Scan for the cell matching the given text and deliver its [x, y] coordinate at center. 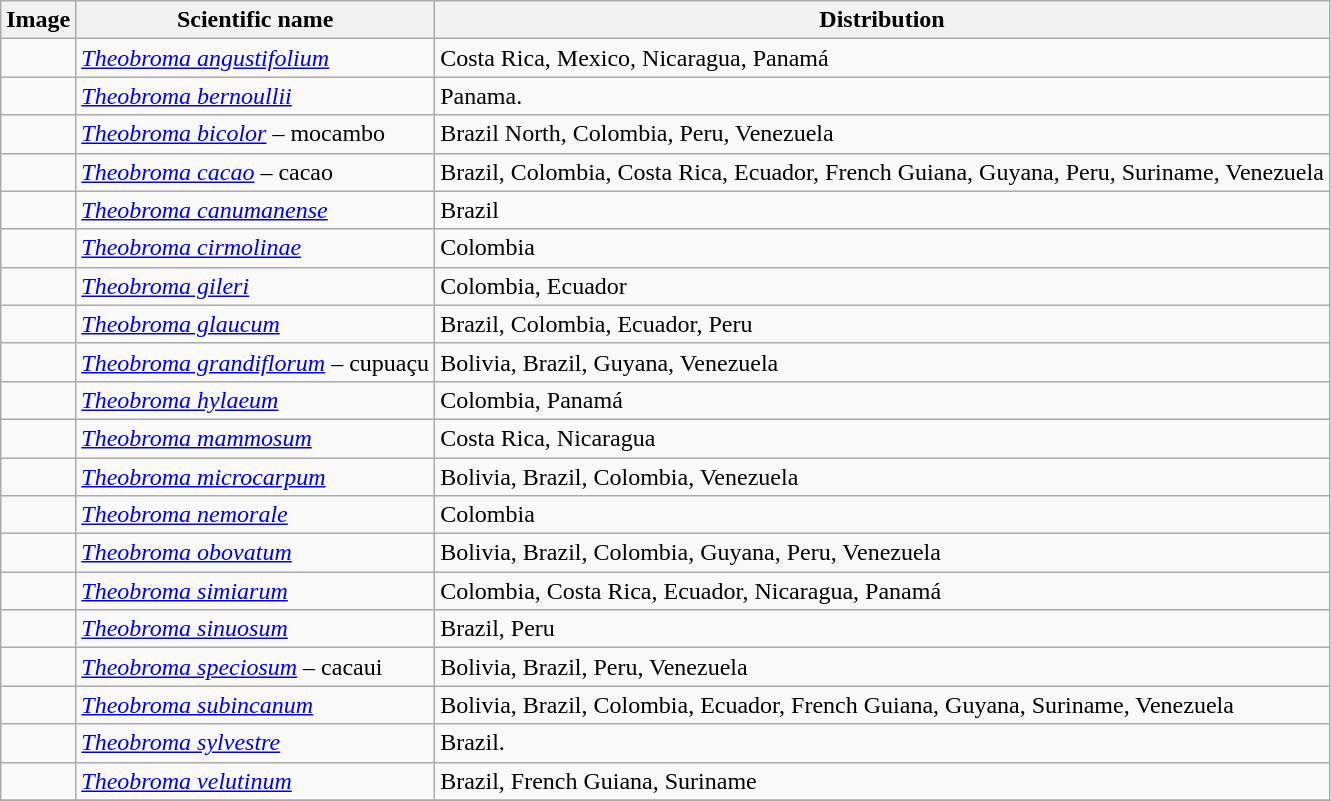
Theobroma hylaeum [256, 400]
Theobroma subincanum [256, 705]
Distribution [882, 20]
Theobroma bernoullii [256, 96]
Theobroma simiarum [256, 591]
Theobroma glaucum [256, 324]
Bolivia, Brazil, Colombia, Guyana, Peru, Venezuela [882, 553]
Theobroma nemorale [256, 515]
Bolivia, Brazil, Colombia, Venezuela [882, 477]
Brazil, Colombia, Costa Rica, Ecuador, French Guiana, Guyana, Peru, Suriname, Venezuela [882, 172]
Theobroma grandiflorum – cupuaçu [256, 362]
Theobroma cirmolinae [256, 248]
Bolivia, Brazil, Guyana, Venezuela [882, 362]
Theobroma microcarpum [256, 477]
Theobroma bicolor – mocambo [256, 134]
Brazil, Peru [882, 629]
Brazil, French Guiana, Suriname [882, 781]
Theobroma sinuosum [256, 629]
Theobroma cacao – cacao [256, 172]
Costa Rica, Mexico, Nicaragua, Panamá [882, 58]
Theobroma mammosum [256, 438]
Theobroma sylvestre [256, 743]
Bolivia, Brazil, Colombia, Ecuador, French Guiana, Guyana, Suriname, Venezuela [882, 705]
Theobroma velutinum [256, 781]
Brazil, Colombia, Ecuador, Peru [882, 324]
Bolivia, Brazil, Peru, Venezuela [882, 667]
Colombia, Ecuador [882, 286]
Theobroma gileri [256, 286]
Scientific name [256, 20]
Theobroma canumanense [256, 210]
Colombia, Costa Rica, Ecuador, Nicaragua, Panamá [882, 591]
Costa Rica, Nicaragua [882, 438]
Colombia, Panamá [882, 400]
Theobroma speciosum – cacaui [256, 667]
Panama. [882, 96]
Image [38, 20]
Brazil. [882, 743]
Theobroma angustifolium [256, 58]
Theobroma obovatum [256, 553]
Brazil [882, 210]
Brazil North, Colombia, Peru, Venezuela [882, 134]
